Find where the given text appears and provide that cell's center as (x, y) coordinate. 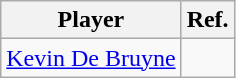
Kevin De Bruyne (91, 58)
Ref. (208, 20)
Player (91, 20)
